Detect which cell encompasses the target text, then output its [x, y] center coordinate. 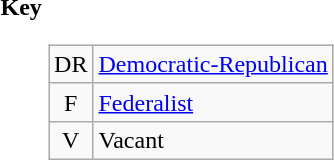
Vacant [213, 140]
DR [71, 64]
V [71, 140]
Federalist [213, 102]
Democratic-Republican [213, 64]
F [71, 102]
